Capture the cell that displays the provided text and extract its [x, y] central coordinate. 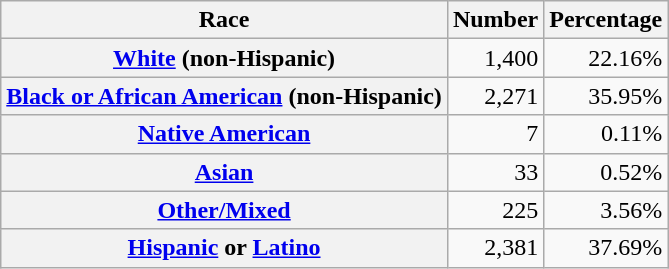
225 [495, 210]
0.11% [606, 134]
35.95% [606, 96]
33 [495, 172]
1,400 [495, 58]
3.56% [606, 210]
0.52% [606, 172]
37.69% [606, 248]
Other/Mixed [224, 210]
7 [495, 134]
22.16% [606, 58]
White (non-Hispanic) [224, 58]
2,271 [495, 96]
Black or African American (non-Hispanic) [224, 96]
Percentage [606, 20]
Asian [224, 172]
Hispanic or Latino [224, 248]
Race [224, 20]
2,381 [495, 248]
Native American [224, 134]
Number [495, 20]
